From the cell containing the given text, extract its center point as (x, y) coordinate. 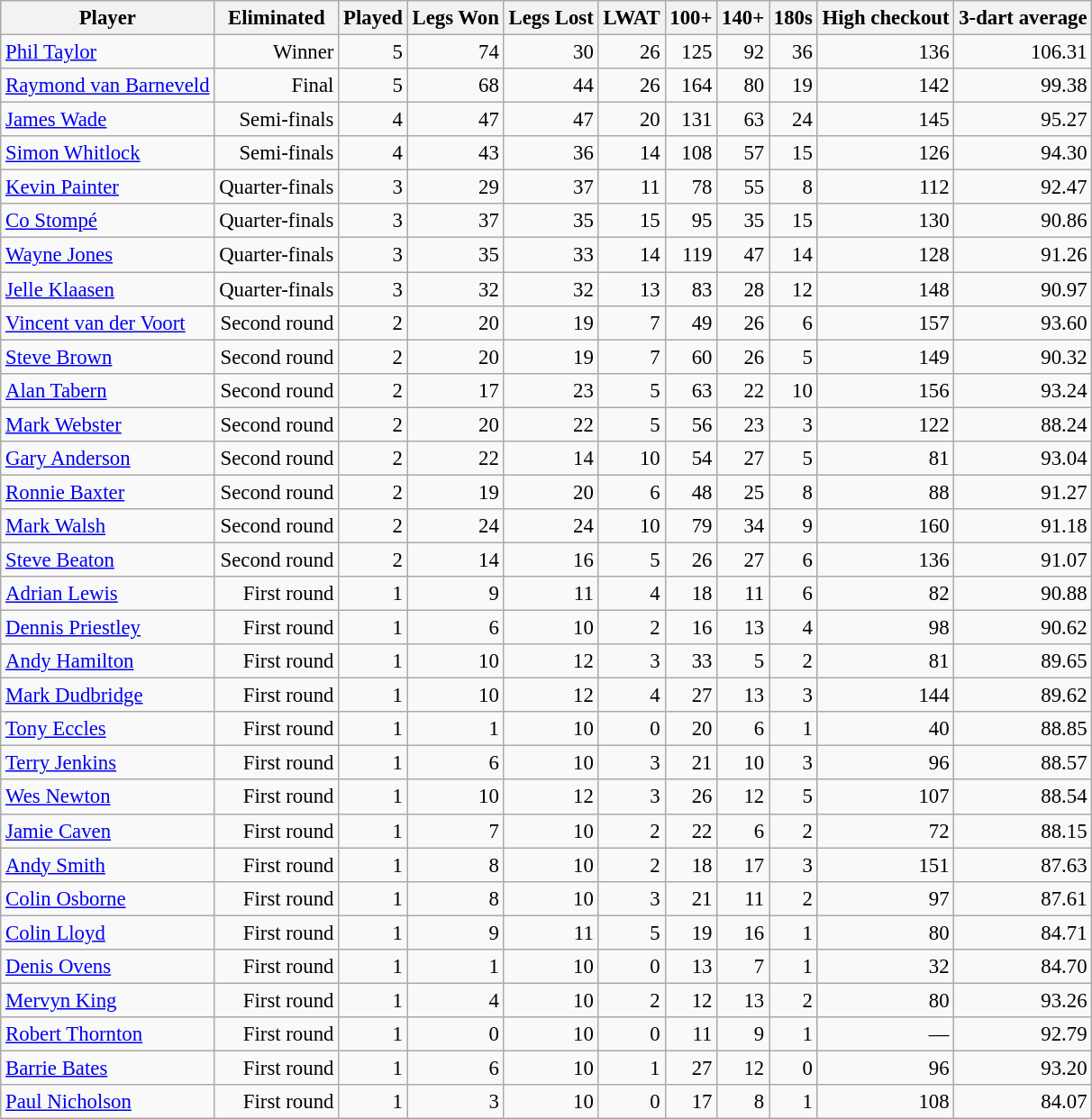
90.88 (1024, 594)
Mark Dudbridge (108, 696)
Played (373, 18)
95 (691, 221)
Player (108, 18)
90.32 (1024, 357)
Eliminated (277, 18)
34 (743, 526)
Mark Walsh (108, 526)
72 (886, 831)
160 (886, 526)
126 (886, 153)
156 (886, 390)
— (886, 1034)
94.30 (1024, 153)
High checkout (886, 18)
Steve Brown (108, 357)
88 (886, 492)
Robert Thornton (108, 1034)
119 (691, 255)
Mark Webster (108, 424)
49 (691, 323)
79 (691, 526)
Final (277, 86)
93.20 (1024, 1068)
83 (691, 289)
Wes Newton (108, 797)
130 (886, 221)
128 (886, 255)
Raymond van Barneveld (108, 86)
Co Stompé (108, 221)
90.86 (1024, 221)
55 (743, 187)
93.04 (1024, 459)
Mervyn King (108, 1000)
Terry Jenkins (108, 763)
140+ (743, 18)
Barrie Bates (108, 1068)
28 (743, 289)
3-dart average (1024, 18)
44 (551, 86)
90.97 (1024, 289)
131 (691, 120)
78 (691, 187)
Gary Anderson (108, 459)
Dennis Priestley (108, 628)
90.62 (1024, 628)
James Wade (108, 120)
148 (886, 289)
Steve Beaton (108, 559)
87.63 (1024, 865)
91.26 (1024, 255)
88.15 (1024, 831)
29 (456, 187)
88.24 (1024, 424)
97 (886, 898)
82 (886, 594)
Ronnie Baxter (108, 492)
92.47 (1024, 187)
89.65 (1024, 661)
88.57 (1024, 763)
Vincent van der Voort (108, 323)
88.85 (1024, 729)
99.38 (1024, 86)
Jamie Caven (108, 831)
Colin Osborne (108, 898)
74 (456, 52)
151 (886, 865)
Adrian Lewis (108, 594)
91.27 (1024, 492)
Denis Ovens (108, 967)
Legs Lost (551, 18)
106.31 (1024, 52)
89.62 (1024, 696)
Paul Nicholson (108, 1102)
95.27 (1024, 120)
Simon Whitlock (108, 153)
87.61 (1024, 898)
91.18 (1024, 526)
122 (886, 424)
68 (456, 86)
145 (886, 120)
Jelle Klaasen (108, 289)
Andy Smith (108, 865)
60 (691, 357)
88.54 (1024, 797)
30 (551, 52)
40 (886, 729)
93.24 (1024, 390)
57 (743, 153)
84.07 (1024, 1102)
112 (886, 187)
Kevin Painter (108, 187)
54 (691, 459)
Alan Tabern (108, 390)
144 (886, 696)
56 (691, 424)
142 (886, 86)
Andy Hamilton (108, 661)
Phil Taylor (108, 52)
LWAT (632, 18)
180s (794, 18)
Tony Eccles (108, 729)
107 (886, 797)
84.70 (1024, 967)
Legs Won (456, 18)
157 (886, 323)
Colin Lloyd (108, 932)
84.71 (1024, 932)
125 (691, 52)
48 (691, 492)
164 (691, 86)
92 (743, 52)
92.79 (1024, 1034)
Wayne Jones (108, 255)
25 (743, 492)
93.60 (1024, 323)
98 (886, 628)
93.26 (1024, 1000)
Winner (277, 52)
149 (886, 357)
43 (456, 153)
91.07 (1024, 559)
100+ (691, 18)
